From the cell containing the given text, extract its center point as (X, Y) coordinate. 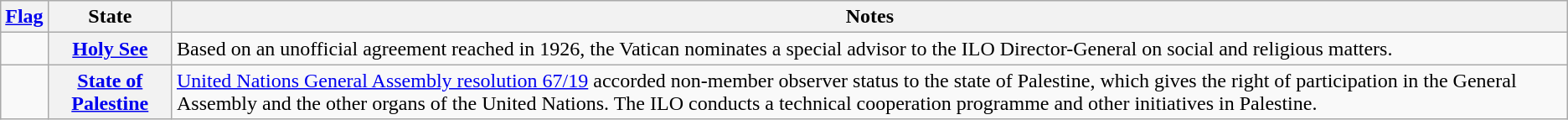
Flag (24, 17)
State of Palestine (110, 92)
State (110, 17)
Notes (869, 17)
Holy See (110, 49)
